Determine the [X, Y] coordinate at the center of the cell enclosing the given text.  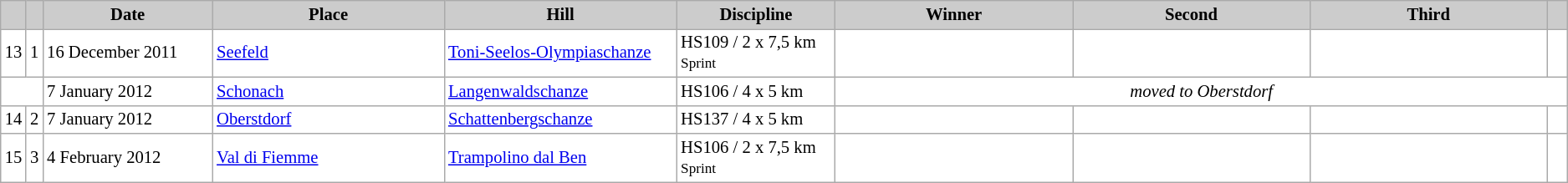
Hill [560, 14]
Langenwaldschanze [560, 91]
Discipline [756, 14]
1 [34, 53]
Val di Fiemme [328, 158]
Seefeld [328, 53]
Winner [954, 14]
16 December 2011 [127, 53]
Schattenbergschanze [560, 119]
4 February 2012 [127, 158]
Oberstdorf [328, 119]
13 [13, 53]
Trampolino dal Ben [560, 158]
HS106 / 2 x 7,5 kmSprint [756, 158]
Date [127, 14]
14 [13, 119]
HS106 / 4 x 5 km [756, 91]
2 [34, 119]
Third [1428, 14]
Schonach [328, 91]
Second [1192, 14]
HS137 / 4 x 5 km [756, 119]
3 [34, 158]
Toni-Seelos-Olympiaschanze [560, 53]
moved to Oberstdorf [1202, 91]
HS109 / 2 x 7,5 kmSprint [756, 53]
Place [328, 14]
15 [13, 158]
